Scan for the cell matching the given text and deliver its (x, y) coordinate at center. 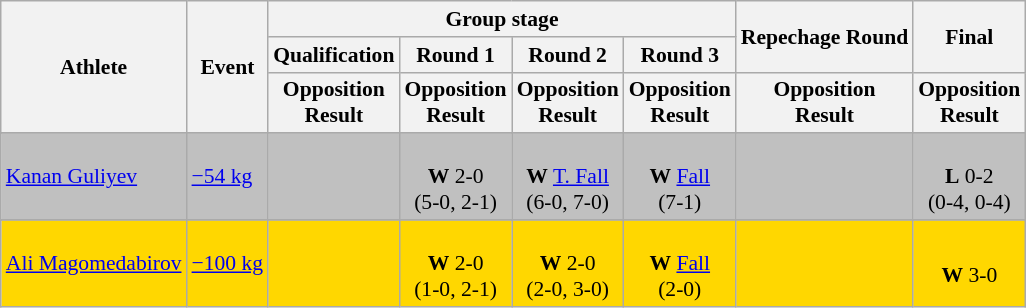
W 2-0(5-0, 2-1) (455, 178)
Athlete (94, 67)
Event (228, 67)
W Fall(7-1) (680, 178)
W Fall(2-0) (680, 264)
Repechage Round (824, 36)
Round 2 (568, 55)
W 2-0(2-0, 3-0) (568, 264)
W T. Fall(6-0, 7-0) (568, 178)
Group stage (502, 19)
Ali Magomedabirov (94, 264)
Round 3 (680, 55)
Round 1 (455, 55)
Kanan Guliyev (94, 178)
W 2-0(1-0, 2-1) (455, 264)
−54 kg (228, 178)
Final (969, 36)
Qualification (334, 55)
L 0-2(0-4, 0-4) (969, 178)
−100 kg (228, 264)
W 3-0 (969, 264)
